For the text-containing cell, return its midpoint in [x, y] coordinate format. 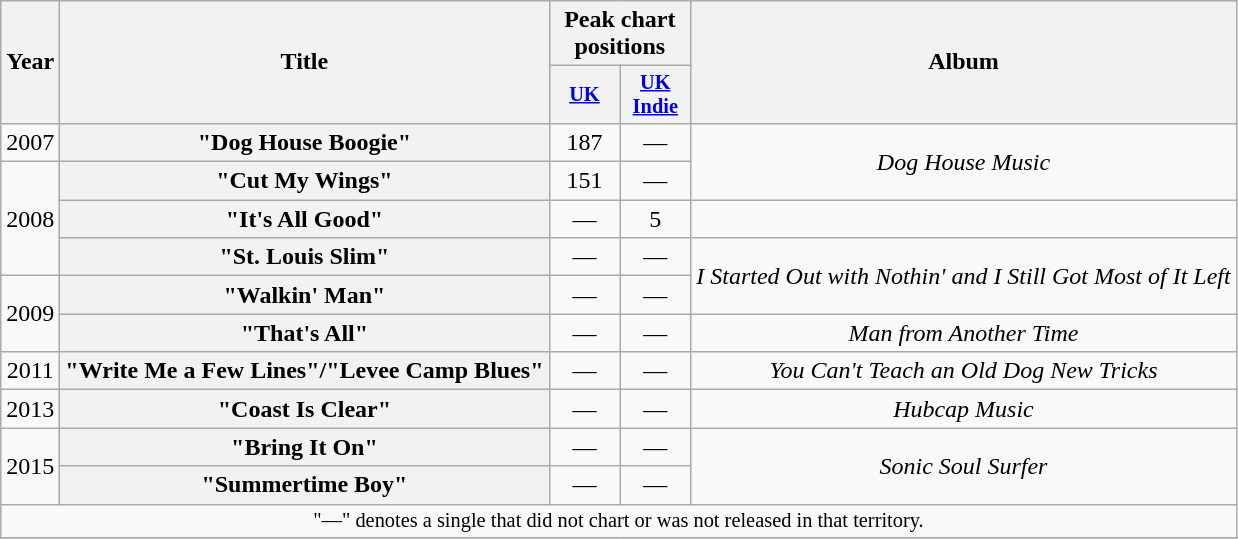
"Bring It On" [304, 447]
"Dog House Boogie" [304, 142]
151 [584, 181]
Dog House Music [964, 161]
Year [30, 62]
"Write Me a Few Lines"/"Levee Camp Blues" [304, 371]
I Started Out with Nothin' and I Still Got Most of It Left [964, 276]
2013 [30, 409]
Peak chart positions [620, 34]
5 [656, 219]
Sonic Soul Surfer [964, 466]
2015 [30, 466]
187 [584, 142]
"Summertime Boy" [304, 485]
"Coast Is Clear" [304, 409]
UK [584, 95]
Title [304, 62]
2011 [30, 371]
2007 [30, 142]
"Walkin' Man" [304, 295]
Man from Another Time [964, 333]
2009 [30, 314]
You Can't Teach an Old Dog New Tricks [964, 371]
2008 [30, 219]
"That's All" [304, 333]
"Cut My Wings" [304, 181]
Album [964, 62]
"It's All Good" [304, 219]
"—" denotes a single that did not chart or was not released in that territory. [618, 521]
"St. Louis Slim" [304, 257]
Hubcap Music [964, 409]
UK Indie [656, 95]
